Find where the given text appears and provide that cell's center as (X, Y) coordinate. 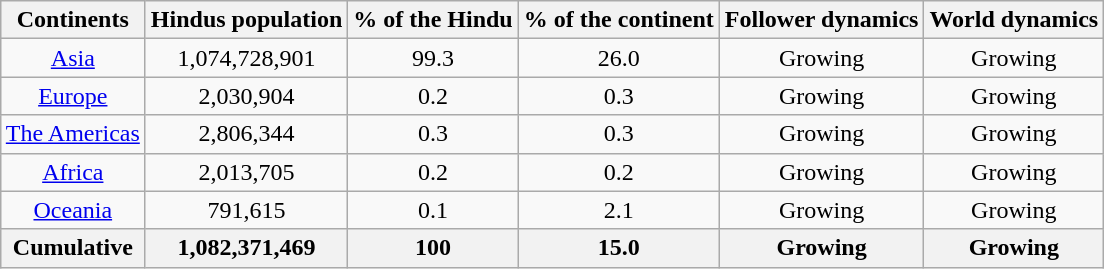
Follower dynamics (822, 20)
791,615 (246, 210)
2,013,705 (246, 172)
Europe (72, 96)
Africa (72, 172)
26.0 (618, 58)
World dynamics (1014, 20)
100 (433, 248)
15.0 (618, 248)
Continents (72, 20)
Hindus population (246, 20)
Asia (72, 58)
% of the Hindu (433, 20)
2,806,344 (246, 134)
Oceania (72, 210)
The Americas (72, 134)
0.1 (433, 210)
2.1 (618, 210)
2,030,904 (246, 96)
1,074,728,901 (246, 58)
99.3 (433, 58)
1,082,371,469 (246, 248)
Cumulative (72, 248)
% of the continent (618, 20)
